Return the [x, y] coordinate for the center point of the cell that contains the specified text.  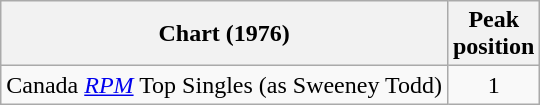
Chart (1976) [224, 34]
Peakposition [493, 34]
1 [493, 85]
Canada RPM Top Singles (as Sweeney Todd) [224, 85]
